Detect which cell encompasses the target text, then output its [x, y] center coordinate. 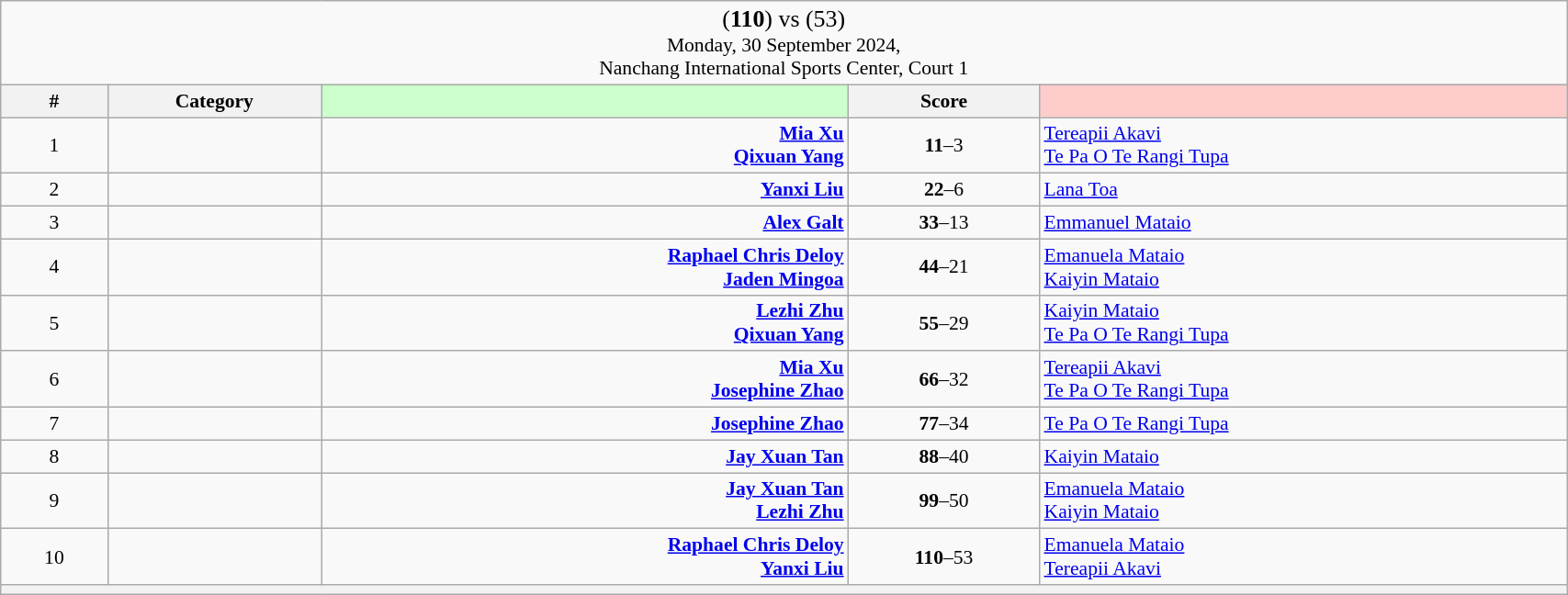
Alex Galt [585, 223]
Yanxi Liu [585, 190]
2 [54, 190]
Mia Xu Josephine Zhao [585, 380]
# [54, 101]
Lezhi Zhu Qixuan Yang [585, 323]
Mia Xu Qixuan Yang [585, 145]
3 [54, 223]
Te Pa O Te Rangi Tupa [1303, 424]
44–21 [944, 266]
110–53 [944, 556]
Score [944, 101]
Josephine Zhao [585, 424]
Category [215, 101]
55–29 [944, 323]
10 [54, 556]
1 [54, 145]
Emmanuel Mataio [1303, 223]
66–32 [944, 380]
11–3 [944, 145]
Emanuela Mataio Tereapii Akavi [1303, 556]
9 [54, 501]
5 [54, 323]
77–34 [944, 424]
Lana Toa [1303, 190]
99–50 [944, 501]
7 [54, 424]
Jay Xuan Tan Lezhi Zhu [585, 501]
6 [54, 380]
(110) vs (53)Monday, 30 September 2024, Nanchang International Sports Center, Court 1 [784, 42]
88–40 [944, 456]
22–6 [944, 190]
Raphael Chris Deloy Jaden Mingoa [585, 266]
Jay Xuan Tan [585, 456]
8 [54, 456]
33–13 [944, 223]
Raphael Chris Deloy Yanxi Liu [585, 556]
Kaiyin Mataio Te Pa O Te Rangi Tupa [1303, 323]
Kaiyin Mataio [1303, 456]
4 [54, 266]
